Locate the cell with the specified text and output its [X, Y] center coordinate. 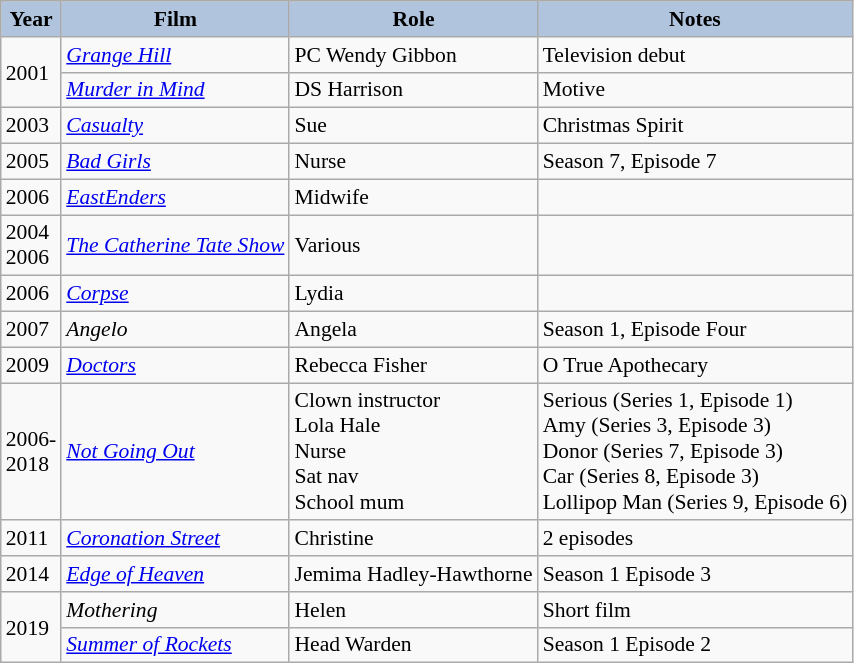
Helen [413, 610]
Sue [413, 126]
Serious (Series 1, Episode 1)Amy (Series 3, Episode 3)Donor (Series 7, Episode 3)Car (Series 8, Episode 3)Lollipop Man (Series 9, Episode 6) [696, 452]
20042006 [31, 246]
Mothering [175, 610]
2009 [31, 365]
Summer of Rockets [175, 645]
Nurse [413, 162]
Rebecca Fisher [413, 365]
Corpse [175, 294]
PC Wendy Gibbon [413, 55]
Midwife [413, 197]
Christine [413, 539]
Motive [696, 90]
Film [175, 19]
Year [31, 19]
Jemima Hadley-Hawthorne [413, 574]
Season 1 Episode 2 [696, 645]
Lydia [413, 294]
2003 [31, 126]
Not Going Out [175, 452]
DS Harrison [413, 90]
2019 [31, 628]
Season 1, Episode Four [696, 330]
Head Warden [413, 645]
Casualty [175, 126]
2006-2018 [31, 452]
Angela [413, 330]
2007 [31, 330]
Murder in Mind [175, 90]
Short film [696, 610]
Various [413, 246]
Television debut [696, 55]
Role [413, 19]
2 episodes [696, 539]
O True Apothecary [696, 365]
Edge of Heaven [175, 574]
Angelo [175, 330]
2001 [31, 72]
Coronation Street [175, 539]
EastEnders [175, 197]
The Catherine Tate Show [175, 246]
Season 1 Episode 3 [696, 574]
Doctors [175, 365]
Grange Hill [175, 55]
2011 [31, 539]
2005 [31, 162]
Clown instructorLola HaleNurseSat navSchool mum [413, 452]
Christmas Spirit [696, 126]
Season 7, Episode 7 [696, 162]
Notes [696, 19]
2014 [31, 574]
Bad Girls [175, 162]
